Capture the cell that displays the provided text and extract its (X, Y) central coordinate. 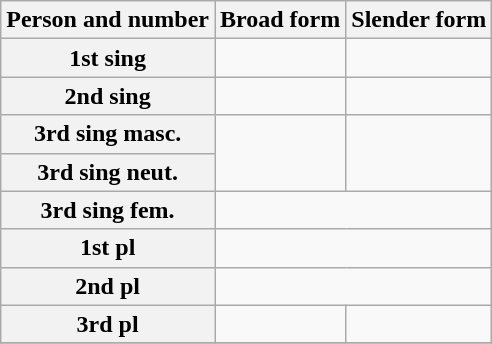
1st pl (108, 248)
3rd sing neut. (108, 172)
Slender form (419, 20)
2nd sing (108, 96)
1st sing (108, 58)
Broad form (280, 20)
3rd sing masc. (108, 134)
3rd pl (108, 324)
2nd pl (108, 286)
Person and number (108, 20)
3rd sing fem. (108, 210)
